Provide the (x, y) coordinate of the cell's center where the given text is located.  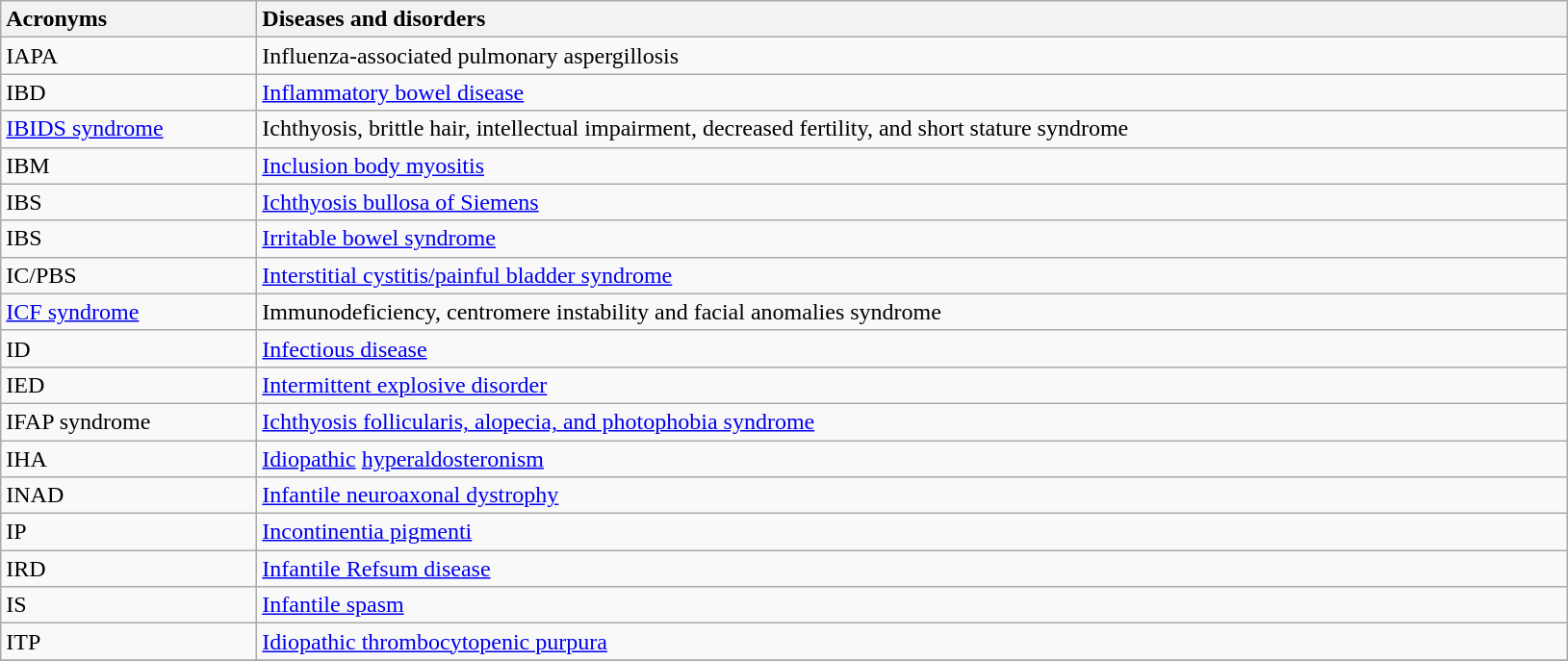
ITP (129, 642)
IBD (129, 92)
Infantile neuroaxonal dystrophy (913, 496)
Incontinentia pigmenti (913, 532)
Ichthyosis, brittle hair, intellectual impairment, decreased fertility, and short stature syndrome (913, 129)
IC/PBS (129, 275)
IAPA (129, 56)
IHA (129, 459)
IRD (129, 569)
IFAP syndrome (129, 421)
IP (129, 532)
Interstitial cystitis/painful bladder syndrome (913, 275)
Inflammatory bowel disease (913, 92)
Irritable bowel syndrome (913, 239)
Influenza-associated pulmonary aspergillosis (913, 56)
Acronyms (129, 19)
IS (129, 605)
Idiopathic thrombocytopenic purpura (913, 642)
ICF syndrome (129, 312)
INAD (129, 496)
Immunodeficiency, centromere instability and facial anomalies syndrome (913, 312)
ID (129, 348)
Infectious disease (913, 348)
Diseases and disorders (913, 19)
Intermittent explosive disorder (913, 385)
Inclusion body myositis (913, 165)
Ichthyosis follicularis, alopecia, and photophobia syndrome (913, 421)
Idiopathic hyperaldosteronism (913, 459)
IBM (129, 165)
IED (129, 385)
Infantile Refsum disease (913, 569)
IBIDS syndrome (129, 129)
Ichthyosis bullosa of Siemens (913, 202)
Infantile spasm (913, 605)
